Provide the (x, y) coordinate of the cell's center where the given text is located.  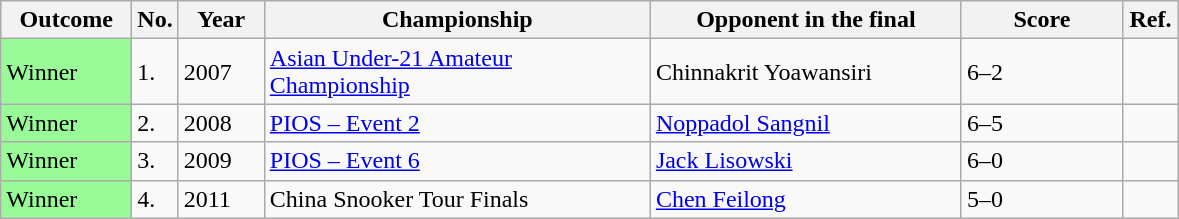
Championship (457, 20)
1. (155, 72)
6–2 (1042, 72)
No. (155, 20)
Chinnakrit Yoawansiri (806, 72)
Ref. (1150, 20)
Noppadol Sangnil (806, 123)
Asian Under-21 Amateur Championship (457, 72)
Score (1042, 20)
4. (155, 199)
6–0 (1042, 161)
2008 (221, 123)
2009 (221, 161)
Year (221, 20)
2011 (221, 199)
2007 (221, 72)
5–0 (1042, 199)
PIOS – Event 6 (457, 161)
2. (155, 123)
6–5 (1042, 123)
Jack Lisowski (806, 161)
PIOS – Event 2 (457, 123)
Outcome (66, 20)
3. (155, 161)
Opponent in the final (806, 20)
China Snooker Tour Finals (457, 199)
Chen Feilong (806, 199)
